Scan for the cell matching the given text and deliver its [X, Y] coordinate at center. 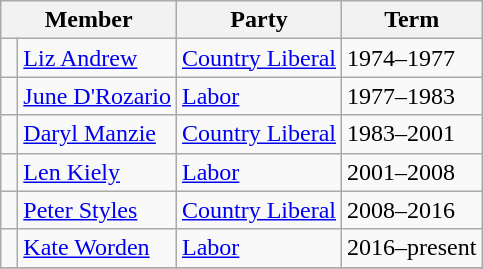
Peter Styles [98, 210]
Party [260, 20]
1977–1983 [412, 96]
1983–2001 [412, 134]
Kate Worden [98, 248]
Len Kiely [98, 172]
Liz Andrew [98, 58]
2016–present [412, 248]
Daryl Manzie [98, 134]
Term [412, 20]
Member [89, 20]
1974–1977 [412, 58]
2001–2008 [412, 172]
2008–2016 [412, 210]
June D'Rozario [98, 96]
